Detect which cell encompasses the target text, then output its (x, y) center coordinate. 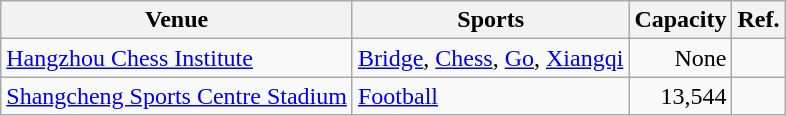
Bridge, Chess, Go, Xiangqi (490, 58)
Shangcheng Sports Centre Stadium (177, 96)
Capacity (680, 20)
Hangzhou Chess Institute (177, 58)
None (680, 58)
Sports (490, 20)
13,544 (680, 96)
Ref. (758, 20)
Venue (177, 20)
Football (490, 96)
